Find where the given text appears and provide that cell's center as [X, Y] coordinate. 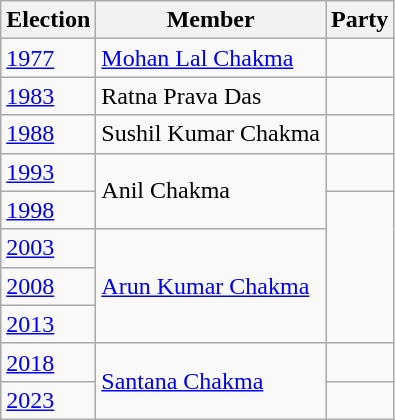
2023 [48, 400]
Mohan Lal Chakma [211, 58]
1983 [48, 96]
Anil Chakma [211, 191]
1998 [48, 210]
1977 [48, 58]
2008 [48, 286]
Santana Chakma [211, 381]
Party [360, 20]
1988 [48, 134]
1993 [48, 172]
2013 [48, 324]
Ratna Prava Das [211, 96]
2018 [48, 362]
2003 [48, 248]
Arun Kumar Chakma [211, 286]
Election [48, 20]
Sushil Kumar Chakma [211, 134]
Member [211, 20]
